Output the (X, Y) coordinate of the center of the cell containing the given text.  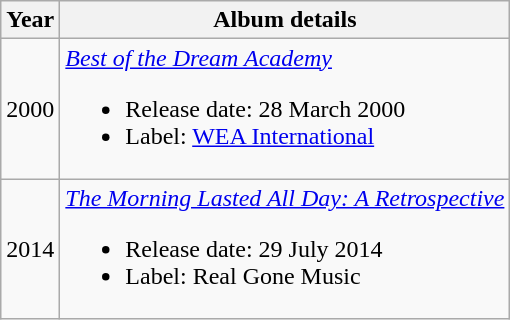
The Morning Lasted All Day: A RetrospectiveRelease date: 29 July 2014Label: Real Gone Music (285, 249)
Year (30, 20)
Best of the Dream AcademyRelease date: 28 March 2000Label: WEA International (285, 109)
Album details (285, 20)
2000 (30, 109)
2014 (30, 249)
